Extract the [x, y] coordinate from the center of the cell holding the provided text.  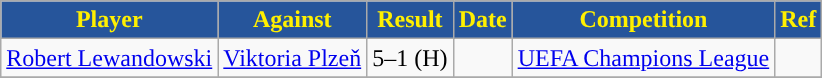
Competition [644, 20]
Against [292, 20]
5–1 (H) [410, 58]
Ref [798, 20]
UEFA Champions League [644, 58]
Date [482, 20]
Viktoria Plzeň [292, 58]
Result [410, 20]
Player [110, 20]
Robert Lewandowski [110, 58]
